Return the [X, Y] coordinate for the center point of the cell that contains the specified text.  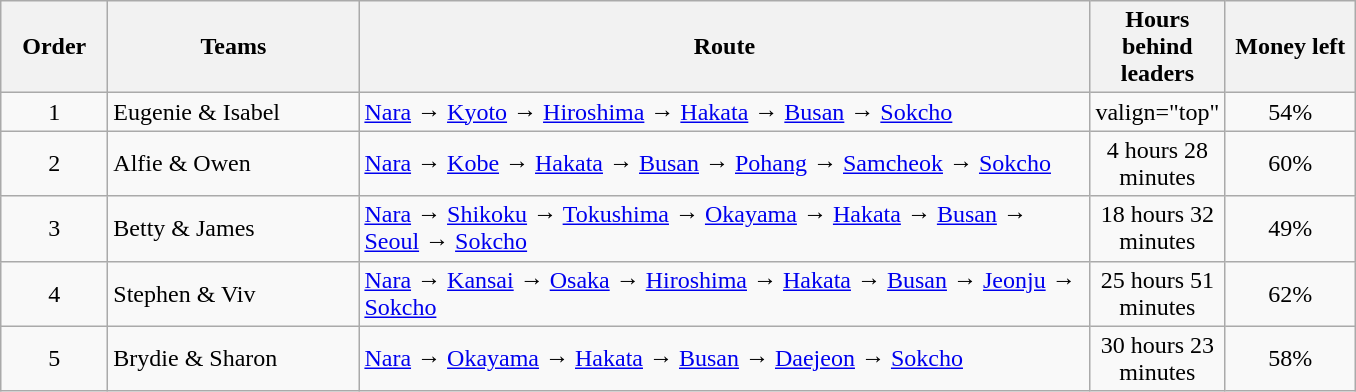
valign="top" [1158, 112]
Alfie & Owen [234, 164]
4 hours 28 minutes [1158, 164]
54% [1290, 112]
58% [1290, 358]
Nara → Kyoto → Hiroshima → Hakata → Busan → Sokcho [724, 112]
49% [1290, 228]
Brydie & Sharon [234, 358]
25 hours 51 minutes [1158, 294]
2 [54, 164]
Nara → Shikoku → Tokushima → Okayama → Hakata → Busan → Seoul → Sokcho [724, 228]
Order [54, 47]
62% [1290, 294]
5 [54, 358]
Route [724, 47]
1 [54, 112]
30 hours 23 minutes [1158, 358]
Nara → Kansai → Osaka → Hiroshima → Hakata → Busan → Jeonju → Sokcho [724, 294]
Hours behind leaders [1158, 47]
Eugenie & Isabel [234, 112]
Money left [1290, 47]
Stephen & Viv [234, 294]
Nara → Okayama → Hakata → Busan → Daejeon → Sokcho [724, 358]
Betty & James [234, 228]
Teams [234, 47]
4 [54, 294]
18 hours 32 minutes [1158, 228]
3 [54, 228]
Nara → Kobe → Hakata → Busan → Pohang → Samcheok → Sokcho [724, 164]
60% [1290, 164]
